Output the (x, y) coordinate of the center of the cell containing the given text.  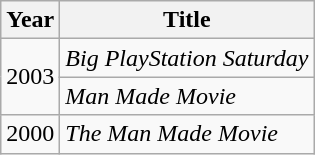
2003 (30, 77)
Big PlayStation Saturday (187, 58)
The Man Made Movie (187, 134)
Man Made Movie (187, 96)
Year (30, 20)
Title (187, 20)
2000 (30, 134)
